Capture the cell that displays the provided text and extract its (x, y) central coordinate. 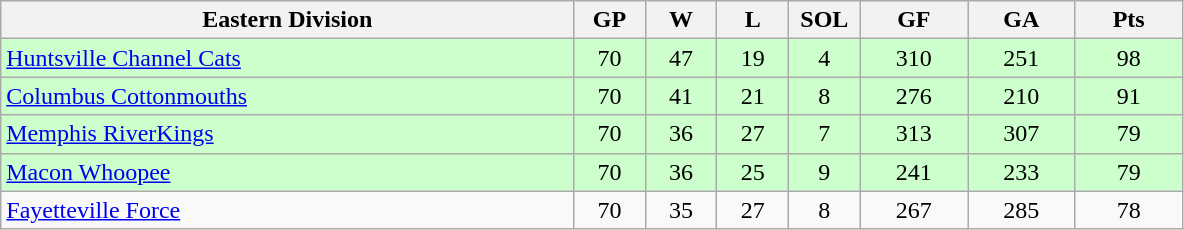
47 (681, 58)
GA (1022, 20)
Huntsville Channel Cats (288, 58)
25 (753, 172)
GF (914, 20)
310 (914, 58)
285 (1022, 210)
19 (753, 58)
276 (914, 96)
Macon Whoopee (288, 172)
Memphis RiverKings (288, 134)
35 (681, 210)
7 (825, 134)
Eastern Division (288, 20)
98 (1129, 58)
313 (914, 134)
91 (1129, 96)
W (681, 20)
4 (825, 58)
307 (1022, 134)
L (753, 20)
210 (1022, 96)
21 (753, 96)
9 (825, 172)
233 (1022, 172)
267 (914, 210)
Fayetteville Force (288, 210)
Columbus Cottonmouths (288, 96)
Pts (1129, 20)
GP (610, 20)
251 (1022, 58)
41 (681, 96)
78 (1129, 210)
241 (914, 172)
SOL (825, 20)
